From the cell containing the given text, extract its center point as (X, Y) coordinate. 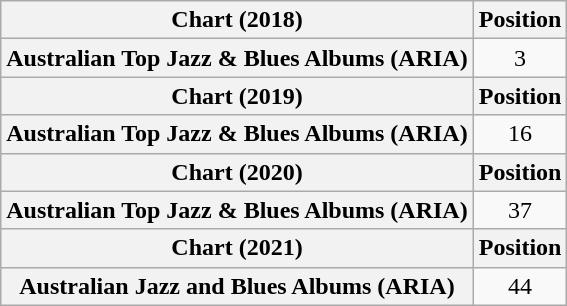
Chart (2018) (237, 20)
Australian Jazz and Blues Albums (ARIA) (237, 286)
16 (520, 134)
44 (520, 286)
Chart (2020) (237, 172)
Chart (2021) (237, 248)
Chart (2019) (237, 96)
3 (520, 58)
37 (520, 210)
